Extract the [X, Y] coordinate from the center of the cell holding the provided text.  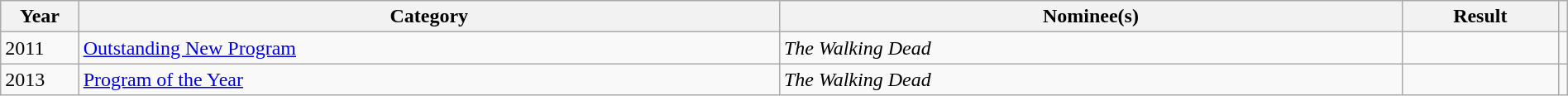
2011 [40, 48]
2013 [40, 79]
Year [40, 17]
Program of the Year [428, 79]
Outstanding New Program [428, 48]
Result [1480, 17]
Category [428, 17]
Nominee(s) [1090, 17]
